Pinpoint the cell where the given text exists, returning its [X, Y] midpoint coordinate. 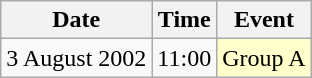
Group A [264, 58]
11:00 [184, 58]
Event [264, 20]
Date [76, 20]
Time [184, 20]
3 August 2002 [76, 58]
